For the text-containing cell, return its midpoint in [x, y] coordinate format. 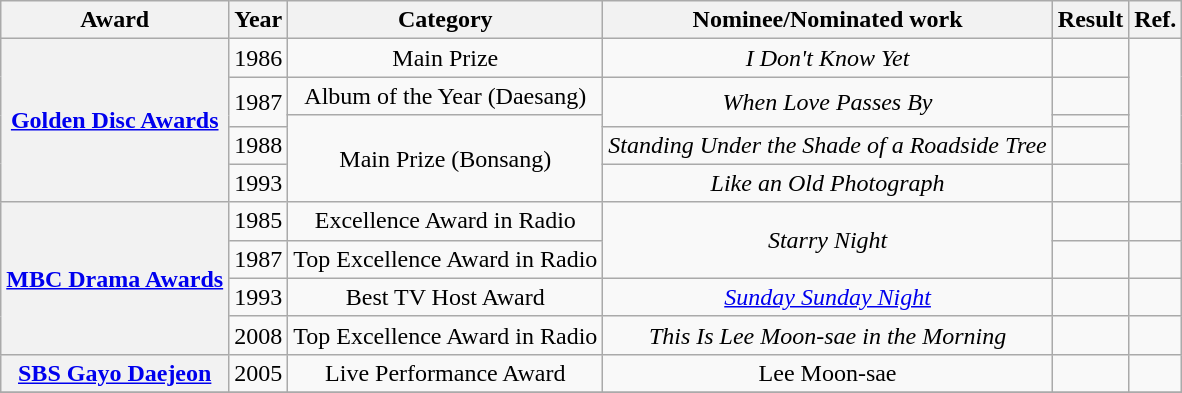
Category [446, 20]
Main Prize [446, 58]
I Don't Know Yet [828, 58]
Golden Disc Awards [115, 120]
This Is Lee Moon-sae in the Morning [828, 335]
2008 [258, 335]
1988 [258, 145]
When Love Passes By [828, 102]
Like an Old Photograph [828, 183]
Result [1090, 20]
Sunday Sunday Night [828, 297]
Lee Moon-sae [828, 373]
Album of the Year (Daesang) [446, 96]
Year [258, 20]
Ref. [1156, 20]
Nominee/Nominated work [828, 20]
Standing Under the Shade of a Roadside Tree [828, 145]
Starry Night [828, 240]
MBC Drama Awards [115, 278]
SBS Gayo Daejeon [115, 373]
Best TV Host Award [446, 297]
Award [115, 20]
1986 [258, 58]
2005 [258, 373]
Live Performance Award [446, 373]
Excellence Award in Radio [446, 221]
Main Prize (Bonsang) [446, 158]
1985 [258, 221]
